Identify which cell holds the provided text, then report its (x, y) central coordinate. 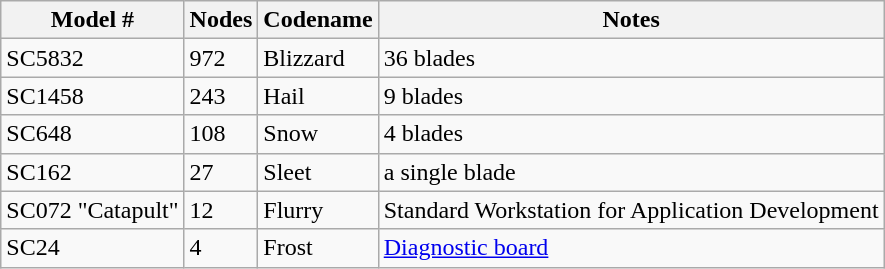
a single blade (631, 172)
Codename (318, 20)
108 (221, 134)
Standard Workstation for Application Development (631, 210)
Model # (92, 20)
SC5832 (92, 58)
4 (221, 248)
Diagnostic board (631, 248)
SC24 (92, 248)
4 blades (631, 134)
SC162 (92, 172)
Notes (631, 20)
36 blades (631, 58)
Nodes (221, 20)
Sleet (318, 172)
Flurry (318, 210)
9 blades (631, 96)
972 (221, 58)
SC648 (92, 134)
Snow (318, 134)
Hail (318, 96)
12 (221, 210)
SC1458 (92, 96)
243 (221, 96)
Frost (318, 248)
SC072 "Catapult" (92, 210)
Blizzard (318, 58)
27 (221, 172)
